Scan for the cell matching the given text and deliver its [X, Y] coordinate at center. 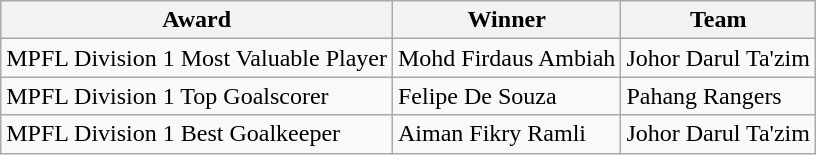
Aiman Fikry Ramli [506, 134]
Award [197, 20]
Team [718, 20]
MPFL Division 1 Top Goalscorer [197, 96]
MPFL Division 1 Most Valuable Player [197, 58]
Felipe De Souza [506, 96]
Mohd Firdaus Ambiah [506, 58]
MPFL Division 1 Best Goalkeeper [197, 134]
Pahang Rangers [718, 96]
Winner [506, 20]
